Provide the [x, y] coordinate of the cell's center where the given text is located.  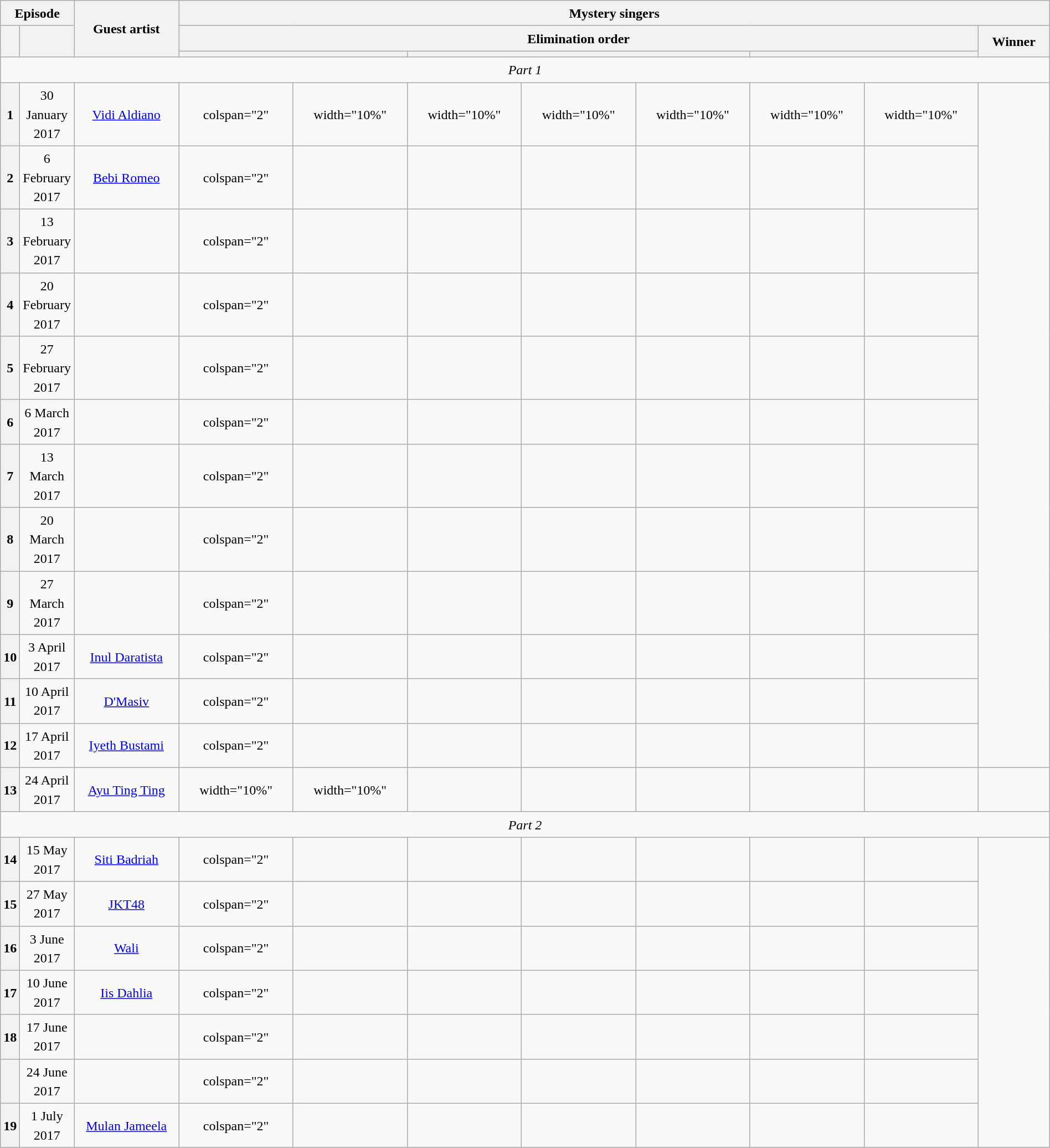
Iyeth Bustami [126, 745]
Inul Daratista [126, 657]
14 [10, 859]
27 February 2017 [47, 368]
17 June 2017 [47, 1037]
Wali [126, 948]
6 March 2017 [47, 422]
Part 1 [525, 70]
1 [10, 114]
Bebi Romeo [126, 177]
6 [10, 422]
15 May 2017 [47, 859]
13 February 2017 [47, 242]
2 [10, 177]
Elimination order [578, 38]
7 [10, 475]
13 [10, 790]
10 [10, 657]
10 April 2017 [47, 701]
Siti Badriah [126, 859]
27 May 2017 [47, 904]
Winner [1013, 41]
20 February 2017 [47, 305]
11 [10, 701]
8 [10, 540]
12 [10, 745]
D'Masiv [126, 701]
16 [10, 948]
27 March 2017 [47, 603]
JKT48 [126, 904]
Vidi Aldiano [126, 114]
Guest artist [126, 29]
3 June 2017 [47, 948]
17 [10, 992]
24 April 2017 [47, 790]
6 February 2017 [47, 177]
1 July 2017 [47, 1125]
3 [10, 242]
Mystery singers [614, 13]
19 [10, 1125]
17 April 2017 [47, 745]
3 April 2017 [47, 657]
Part 2 [525, 824]
Mulan Jameela [126, 1125]
5 [10, 368]
18 [10, 1037]
13 March 2017 [47, 475]
20 March 2017 [47, 540]
Ayu Ting Ting [126, 790]
30 January 2017 [47, 114]
4 [10, 305]
9 [10, 603]
Episode [38, 13]
Iis Dahlia [126, 992]
15 [10, 904]
24 June 2017 [47, 1081]
10 June 2017 [47, 992]
